Locate the cell with the specified text and output its (x, y) center coordinate. 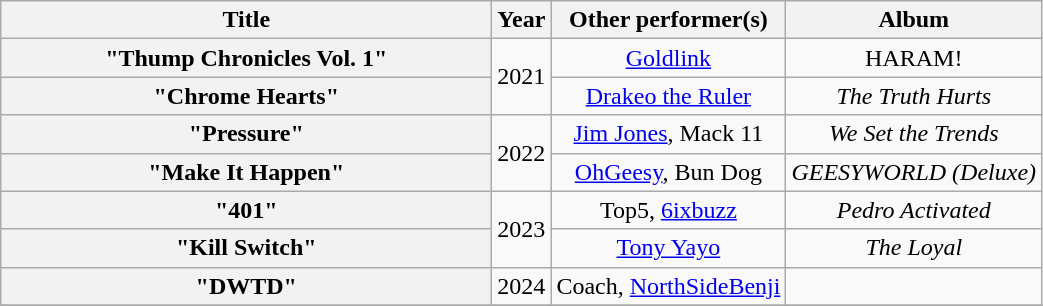
We Set the Trends (914, 134)
Pedro Activated (914, 210)
The Loyal (914, 248)
"Chrome Hearts" (246, 96)
"DWTD" (246, 286)
Coach, NorthSideBenji (668, 286)
"Thump Chronicles Vol. 1" (246, 58)
Top5, 6ixbuzz (668, 210)
The Truth Hurts (914, 96)
Jim Jones, Mack 11 (668, 134)
2021 (522, 77)
Goldlink (668, 58)
Year (522, 20)
OhGeesy, Bun Dog (668, 172)
2022 (522, 153)
GEESYWORLD (Deluxe) (914, 172)
Title (246, 20)
Album (914, 20)
2024 (522, 286)
"Pressure" (246, 134)
"Kill Switch" (246, 248)
HARAM! (914, 58)
Drakeo the Ruler (668, 96)
"Make It Happen" (246, 172)
Tony Yayo (668, 248)
"401" (246, 210)
Other performer(s) (668, 20)
2023 (522, 229)
